Find where the given text appears and provide that cell's center as (X, Y) coordinate. 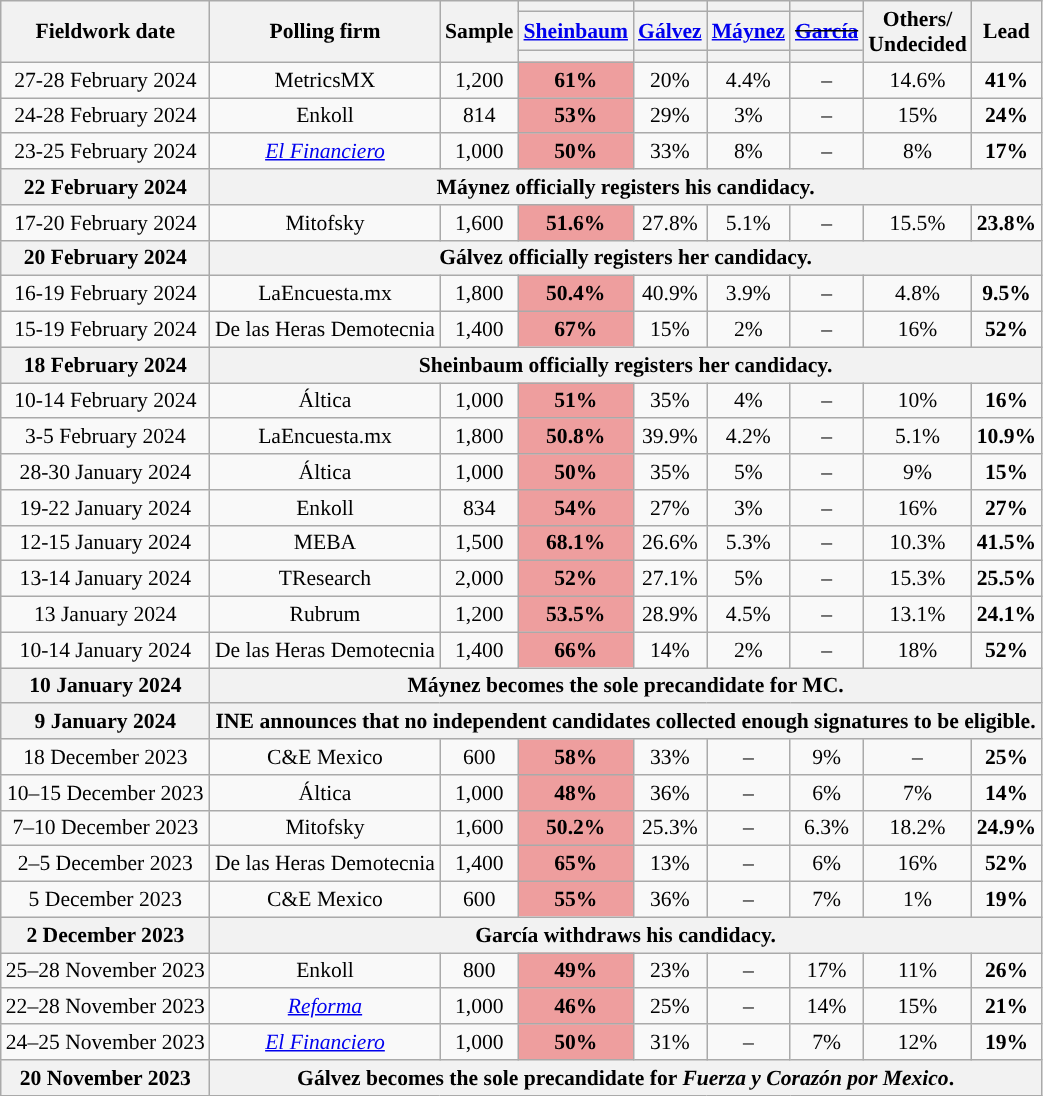
15-19 February 2024 (106, 330)
5.3% (748, 543)
24–25 November 2023 (106, 1042)
1,500 (479, 543)
4.8% (917, 294)
41% (1006, 80)
2–5 December 2023 (106, 864)
25–28 November 2023 (106, 971)
58% (576, 757)
García withdraws his candidacy. (626, 935)
19-22 January 2024 (106, 508)
51% (576, 401)
814 (479, 116)
23% (670, 971)
3-5 February 2024 (106, 437)
14.6% (917, 80)
10–15 December 2023 (106, 793)
10% (917, 401)
Gálvez officially registers her candidacy. (626, 258)
15.5% (917, 223)
65% (576, 864)
MetricsMX (325, 80)
13-14 January 2024 (106, 579)
26% (1006, 971)
Lead (1006, 32)
834 (479, 508)
10 January 2024 (106, 686)
41.5% (1006, 543)
Sheinbaum (576, 32)
26.6% (670, 543)
28.9% (670, 615)
22–28 November 2023 (106, 1007)
18% (917, 650)
9 January 2024 (106, 722)
24.1% (1006, 615)
5 December 2023 (106, 900)
18 February 2024 (106, 365)
31% (670, 1042)
29% (670, 116)
21% (1006, 1007)
67% (576, 330)
24.9% (1006, 828)
Gálvez becomes the sole precandidate for Fuerza y Corazón por Mexico. (626, 1078)
11% (917, 971)
Máynez officially registers his candidacy. (626, 187)
20 February 2024 (106, 258)
28-30 January 2024 (106, 472)
27.1% (670, 579)
Gálvez (670, 32)
18.2% (917, 828)
12% (917, 1042)
61% (576, 80)
20% (670, 80)
24-28 February 2024 (106, 116)
23.8% (1006, 223)
53% (576, 116)
2 December 2023 (106, 935)
68.1% (576, 543)
Máynez (748, 32)
49% (576, 971)
22 February 2024 (106, 187)
Sheinbaum officially registers her candidacy. (626, 365)
27.8% (670, 223)
Reforma (325, 1007)
Fieldwork date (106, 32)
25.5% (1006, 579)
27-28 February 2024 (106, 80)
50.4% (576, 294)
10.9% (1006, 437)
24% (1006, 116)
Polling firm (325, 32)
39.9% (670, 437)
4.4% (748, 80)
2,000 (479, 579)
54% (576, 508)
Sample (479, 32)
800 (479, 971)
9.5% (1006, 294)
40.9% (670, 294)
55% (576, 900)
García (826, 32)
4% (748, 401)
53.5% (576, 615)
Others/Undecided (917, 32)
23-25 February 2024 (106, 152)
Rubrum (325, 615)
16-19 February 2024 (106, 294)
10-14 February 2024 (106, 401)
4.5% (748, 615)
48% (576, 793)
17-20 February 2024 (106, 223)
13.1% (917, 615)
10-14 January 2024 (106, 650)
12-15 January 2024 (106, 543)
25.3% (670, 828)
7–10 December 2023 (106, 828)
13 January 2024 (106, 615)
13% (670, 864)
1% (917, 900)
50.2% (576, 828)
20 November 2023 (106, 1078)
46% (576, 1007)
TResearch (325, 579)
6.3% (826, 828)
3.9% (748, 294)
66% (576, 650)
Máynez becomes the sole precandidate for MC. (626, 686)
4.2% (748, 437)
51.6% (576, 223)
INE announces that no independent candidates collected enough signatures to be eligible. (626, 722)
MEBA (325, 543)
15.3% (917, 579)
18 December 2023 (106, 757)
50.8% (576, 437)
10.3% (917, 543)
